For the text-containing cell, return its midpoint in [X, Y] coordinate format. 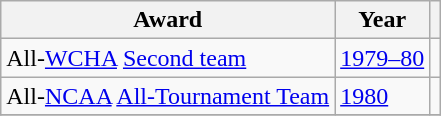
1979–80 [382, 58]
All-NCAA All-Tournament Team [168, 96]
Year [382, 20]
Award [168, 20]
All-WCHA Second team [168, 58]
1980 [382, 96]
